Extract the [x, y] coordinate from the center of the cell holding the provided text.  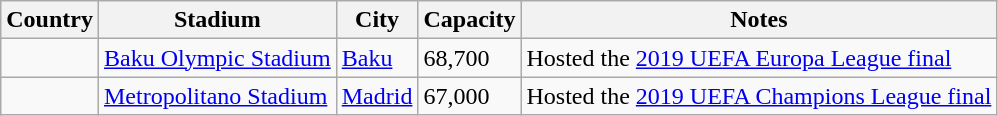
Notes [759, 20]
Hosted the 2019 UEFA Champions League final [759, 96]
68,700 [470, 58]
Baku Olympic Stadium [217, 58]
City [377, 20]
Hosted the 2019 UEFA Europa League final [759, 58]
Madrid [377, 96]
67,000 [470, 96]
Capacity [470, 20]
Country [50, 20]
Baku [377, 58]
Metropolitano Stadium [217, 96]
Stadium [217, 20]
